Extract the (x, y) coordinate from the center of the cell holding the provided text.  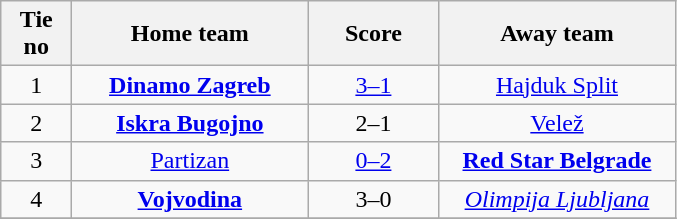
Score (374, 34)
2–1 (374, 123)
Velež (557, 123)
3–0 (374, 199)
3–1 (374, 85)
Olimpija Ljubljana (557, 199)
Partizan (190, 161)
Home team (190, 34)
Red Star Belgrade (557, 161)
1 (36, 85)
Vojvodina (190, 199)
4 (36, 199)
Dinamo Zagreb (190, 85)
Away team (557, 34)
0–2 (374, 161)
Tie no (36, 34)
2 (36, 123)
Hajduk Split (557, 85)
Iskra Bugojno (190, 123)
3 (36, 161)
